Detect which cell encompasses the target text, then output its (x, y) center coordinate. 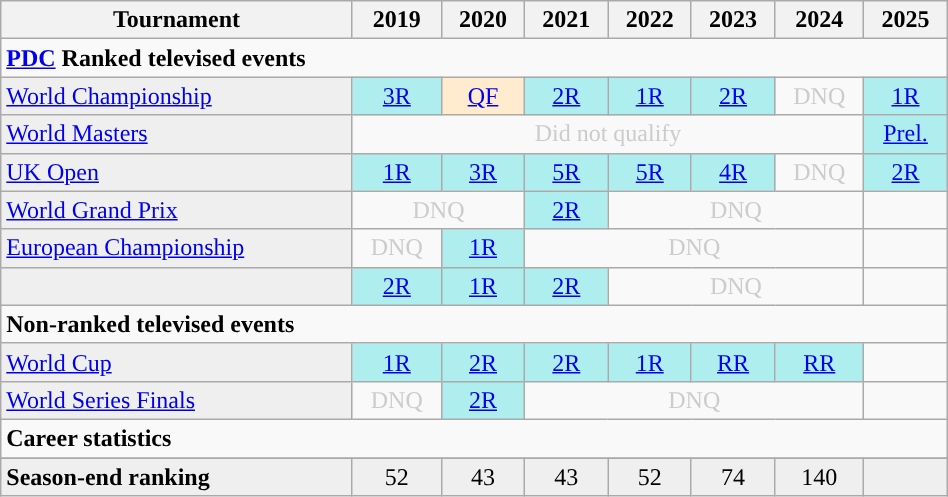
2025 (906, 20)
World Grand Prix (177, 210)
2023 (732, 20)
European Championship (177, 248)
Did not qualify (608, 134)
World Cup (177, 362)
PDC Ranked televised events (474, 58)
World Championship (177, 96)
140 (820, 477)
Prel. (906, 134)
UK Open (177, 172)
2024 (820, 20)
World Masters (177, 134)
Career statistics (474, 438)
2021 (566, 20)
2020 (482, 20)
Season-end ranking (177, 477)
74 (732, 477)
World Series Finals (177, 400)
Non-ranked televised events (474, 324)
4R (732, 172)
QF (482, 96)
Tournament (177, 20)
2022 (650, 20)
2019 (396, 20)
